Extract the (x, y) coordinate from the center of the cell holding the provided text.  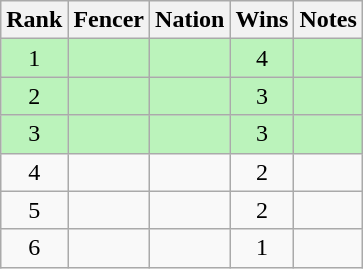
Nation (190, 20)
5 (34, 210)
Rank (34, 20)
Notes (328, 20)
Fencer (109, 20)
6 (34, 248)
Wins (262, 20)
